Search for the cell housing the specified text and yield its [X, Y] center coordinate. 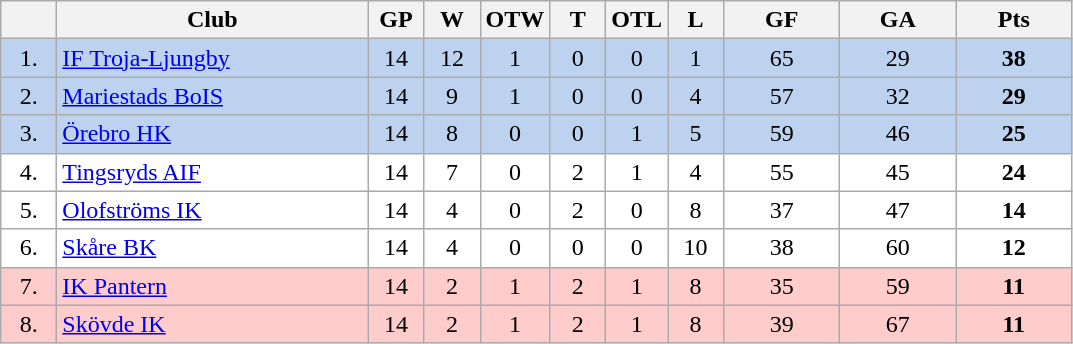
W [452, 20]
7. [29, 286]
45 [898, 172]
Club [212, 20]
32 [898, 96]
60 [898, 248]
57 [782, 96]
3. [29, 134]
IF Troja-Ljungby [212, 58]
9 [452, 96]
46 [898, 134]
37 [782, 210]
35 [782, 286]
Skövde IK [212, 324]
4. [29, 172]
L [696, 20]
OTL [637, 20]
IK Pantern [212, 286]
24 [1014, 172]
67 [898, 324]
2. [29, 96]
Pts [1014, 20]
1. [29, 58]
Mariestads BoIS [212, 96]
GA [898, 20]
10 [696, 248]
25 [1014, 134]
39 [782, 324]
T [578, 20]
6. [29, 248]
5. [29, 210]
Olofströms IK [212, 210]
65 [782, 58]
GP [396, 20]
7 [452, 172]
47 [898, 210]
Skåre BK [212, 248]
GF [782, 20]
Tingsryds AIF [212, 172]
OTW [515, 20]
8. [29, 324]
55 [782, 172]
Örebro HK [212, 134]
5 [696, 134]
